Scan for the cell matching the given text and deliver its [x, y] coordinate at center. 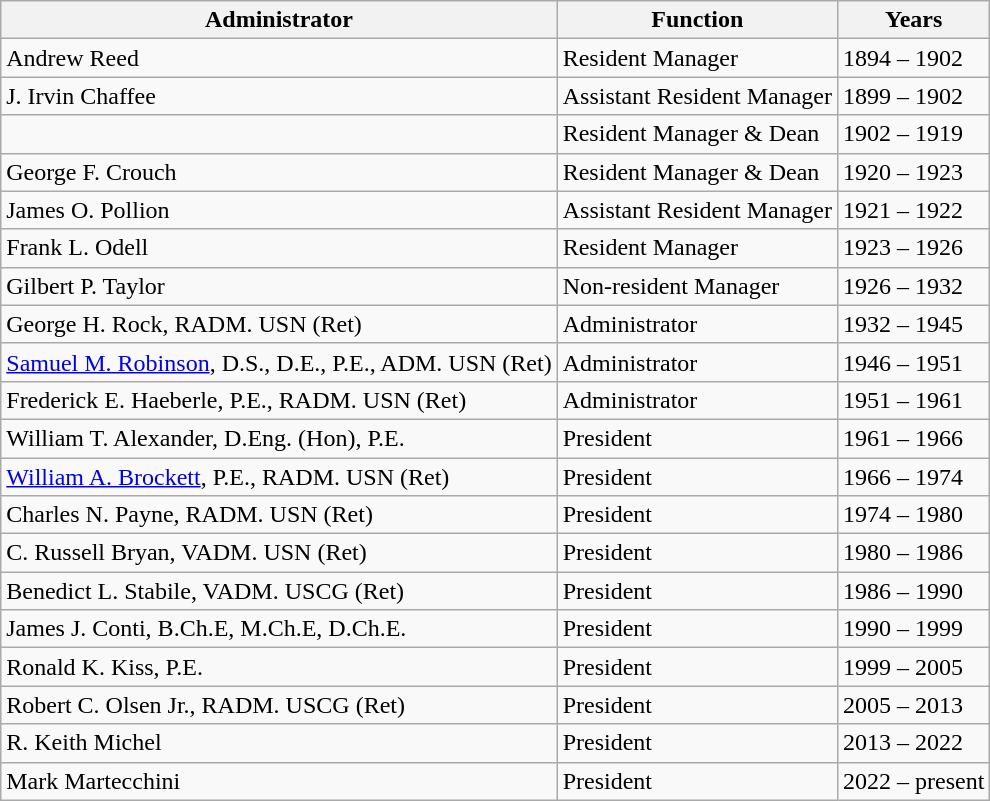
Gilbert P. Taylor [279, 286]
1899 – 1902 [914, 96]
1926 – 1932 [914, 286]
1961 – 1966 [914, 438]
William T. Alexander, D.Eng. (Hon), P.E. [279, 438]
George H. Rock, RADM. USN (Ret) [279, 324]
1990 – 1999 [914, 629]
1932 – 1945 [914, 324]
Frank L. Odell [279, 248]
James O. Pollion [279, 210]
1946 – 1951 [914, 362]
James J. Conti, B.Ch.E, M.Ch.E, D.Ch.E. [279, 629]
1902 – 1919 [914, 134]
1974 – 1980 [914, 515]
1894 – 1902 [914, 58]
1966 – 1974 [914, 477]
Function [697, 20]
2022 – present [914, 781]
Ronald K. Kiss, P.E. [279, 667]
1980 – 1986 [914, 553]
J. Irvin Chaffee [279, 96]
Charles N. Payne, RADM. USN (Ret) [279, 515]
1951 – 1961 [914, 400]
Years [914, 20]
George F. Crouch [279, 172]
Robert C. Olsen Jr., RADM. USCG (Ret) [279, 705]
Mark Martecchini [279, 781]
C. Russell Bryan, VADM. USN (Ret) [279, 553]
2013 – 2022 [914, 743]
William A. Brockett, P.E., RADM. USN (Ret) [279, 477]
Frederick E. Haeberle, P.E., RADM. USN (Ret) [279, 400]
Benedict L. Stabile, VADM. USCG (Ret) [279, 591]
1986 – 1990 [914, 591]
Samuel M. Robinson, D.S., D.E., P.E., ADM. USN (Ret) [279, 362]
Non-resident Manager [697, 286]
R. Keith Michel [279, 743]
1921 – 1922 [914, 210]
2005 – 2013 [914, 705]
1920 – 1923 [914, 172]
1999 – 2005 [914, 667]
1923 – 1926 [914, 248]
Andrew Reed [279, 58]
